Pinpoint the cell where the given text exists, returning its [x, y] midpoint coordinate. 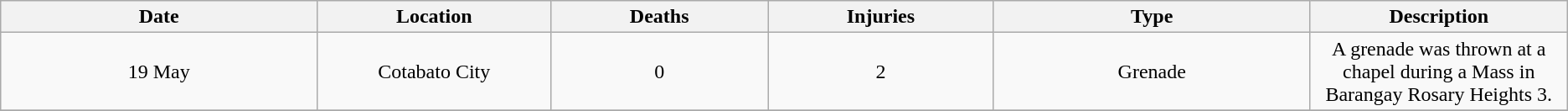
19 May [159, 71]
2 [881, 71]
Cotabato City [434, 71]
Injuries [881, 17]
Deaths [660, 17]
Description [1439, 17]
Location [434, 17]
Date [159, 17]
A grenade was thrown at a chapel during a Mass in Barangay Rosary Heights 3. [1439, 71]
Grenade [1152, 71]
Type [1152, 17]
0 [660, 71]
